Identify which cell holds the provided text, then report its [x, y] central coordinate. 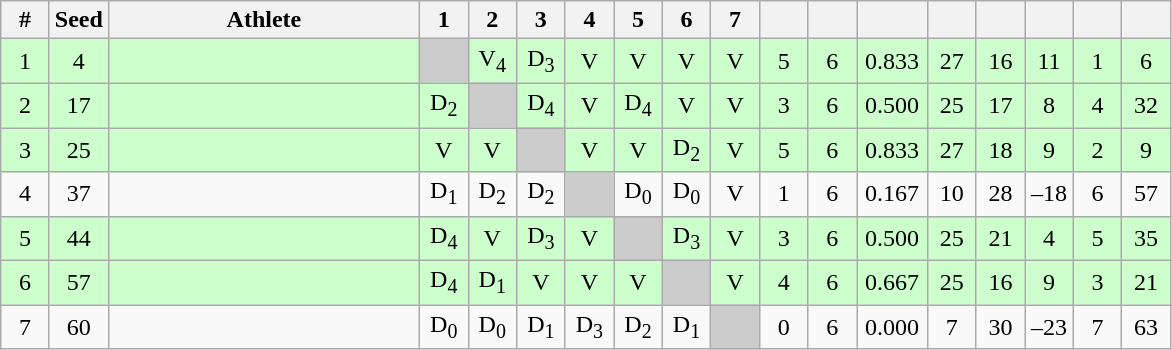
11 [1050, 61]
–18 [1050, 194]
0.167 [892, 194]
44 [78, 238]
0.000 [892, 327]
63 [1146, 327]
V4 [492, 61]
32 [1146, 105]
30 [1000, 327]
Athlete [264, 20]
28 [1000, 194]
0.667 [892, 283]
8 [1050, 105]
10 [952, 194]
60 [78, 327]
# [26, 20]
–23 [1050, 327]
Seed [78, 20]
35 [1146, 238]
0 [784, 327]
37 [78, 194]
18 [1000, 150]
